Detect which cell encompasses the target text, then output its [X, Y] center coordinate. 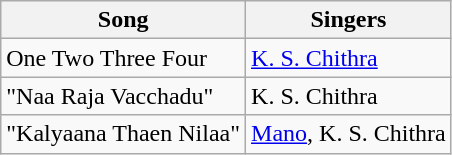
"Naa Raja Vacchadu" [124, 96]
Song [124, 20]
One Two Three Four [124, 58]
Singers [349, 20]
"Kalyaana Thaen Nilaa" [124, 134]
Mano, K. S. Chithra [349, 134]
